Output the [x, y] coordinate of the center of the cell containing the given text.  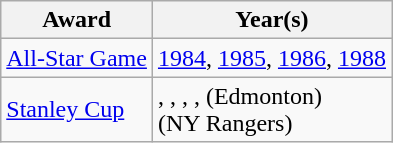
All-Star Game [77, 58]
Stanley Cup [77, 110]
, , , , (Edmonton) (NY Rangers) [272, 110]
1984, 1985, 1986, 1988 [272, 58]
Award [77, 20]
Year(s) [272, 20]
